Return the [x, y] coordinate for the center point of the cell that contains the specified text.  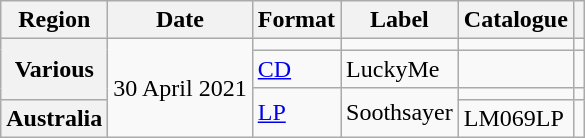
Australia [54, 118]
Date [180, 20]
LP [296, 112]
LM069LP [516, 118]
LuckyMe [400, 69]
Various [54, 69]
Region [54, 20]
CD [296, 69]
Soothsayer [400, 112]
Format [296, 20]
Catalogue [516, 20]
30 April 2021 [180, 88]
Label [400, 20]
